Provide the [X, Y] coordinate of the cell's center where the given text is located.  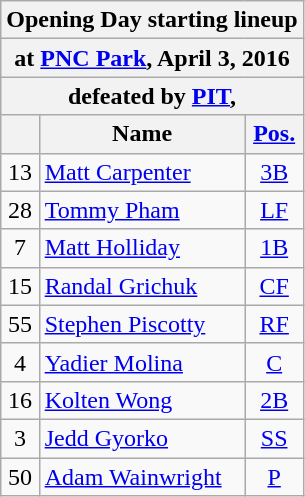
13 [20, 172]
2B [274, 400]
3 [20, 438]
Adam Wainwright [142, 477]
Randal Grichuk [142, 286]
defeated by PIT, [152, 96]
1B [274, 248]
15 [20, 286]
Matt Carpenter [142, 172]
P [274, 477]
Pos. [274, 134]
55 [20, 324]
Stephen Piscotty [142, 324]
Opening Day starting lineup [152, 20]
Jedd Gyorko [142, 438]
Name [142, 134]
Matt Holliday [142, 248]
at PNC Park, April 3, 2016 [152, 58]
CF [274, 286]
Tommy Pham [142, 210]
SS [274, 438]
50 [20, 477]
Kolten Wong [142, 400]
LF [274, 210]
Yadier Molina [142, 362]
C [274, 362]
28 [20, 210]
3B [274, 172]
RF [274, 324]
7 [20, 248]
16 [20, 400]
4 [20, 362]
